Scan for the cell matching the given text and deliver its [x, y] coordinate at center. 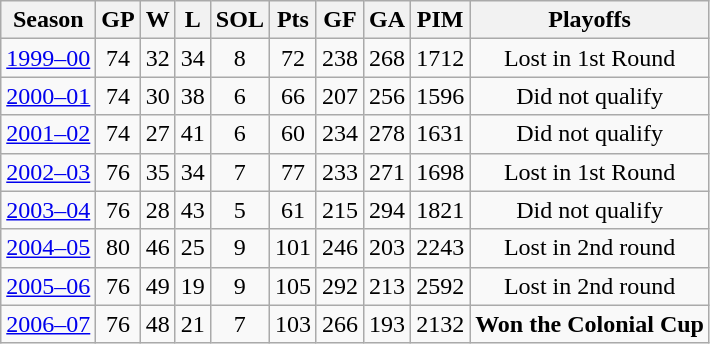
101 [292, 248]
SOL [240, 20]
2243 [440, 248]
28 [158, 210]
27 [158, 134]
Season [48, 20]
203 [388, 248]
2003–04 [48, 210]
2006–07 [48, 324]
2132 [440, 324]
215 [340, 210]
268 [388, 58]
271 [388, 172]
48 [158, 324]
GF [340, 20]
72 [292, 58]
61 [292, 210]
1698 [440, 172]
21 [192, 324]
38 [192, 96]
49 [158, 286]
GA [388, 20]
43 [192, 210]
234 [340, 134]
25 [192, 248]
278 [388, 134]
19 [192, 286]
1999–00 [48, 58]
2002–03 [48, 172]
Playoffs [590, 20]
246 [340, 248]
207 [340, 96]
46 [158, 248]
2005–06 [48, 286]
2004–05 [48, 248]
294 [388, 210]
1712 [440, 58]
77 [292, 172]
213 [388, 286]
W [158, 20]
193 [388, 324]
266 [340, 324]
256 [388, 96]
1821 [440, 210]
103 [292, 324]
Won the Colonial Cup [590, 324]
238 [340, 58]
233 [340, 172]
41 [192, 134]
5 [240, 210]
32 [158, 58]
Pts [292, 20]
2001–02 [48, 134]
1596 [440, 96]
105 [292, 286]
2592 [440, 286]
60 [292, 134]
80 [118, 248]
35 [158, 172]
292 [340, 286]
8 [240, 58]
PIM [440, 20]
1631 [440, 134]
L [192, 20]
2000–01 [48, 96]
GP [118, 20]
30 [158, 96]
66 [292, 96]
